Determine the (X, Y) coordinate at the center of the cell enclosing the given text.  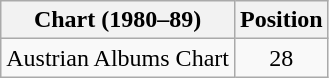
Austrian Albums Chart (118, 58)
Position (281, 20)
28 (281, 58)
Chart (1980–89) (118, 20)
